For the text-containing cell, return its midpoint in (X, Y) coordinate format. 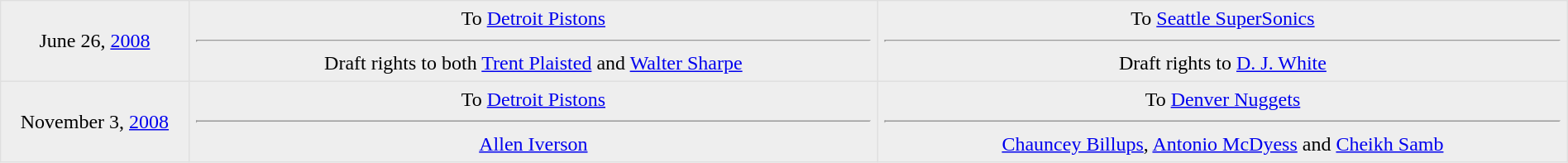
November 3, 2008 (94, 122)
To Denver NuggetsChauncey Billups, Antonio McDyess and Cheikh Samb (1223, 122)
June 26, 2008 (94, 41)
To Detroit PistonsDraft rights to both Trent Plaisted and Walter Sharpe (533, 41)
To Seattle SuperSonicsDraft rights to D. J. White (1223, 41)
To Detroit PistonsAllen Iverson (533, 122)
